Scan for the cell matching the given text and deliver its [X, Y] coordinate at center. 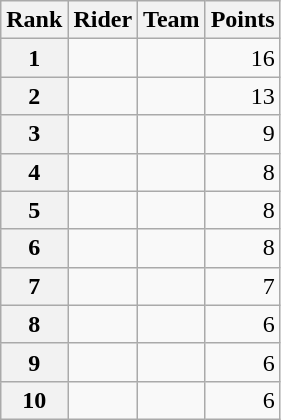
Team [172, 20]
13 [242, 96]
10 [34, 400]
16 [242, 58]
1 [34, 58]
Rank [34, 20]
2 [34, 96]
Points [242, 20]
5 [34, 210]
3 [34, 134]
Rider [103, 20]
4 [34, 172]
